Return the (x, y) coordinate for the center point of the cell that contains the specified text.  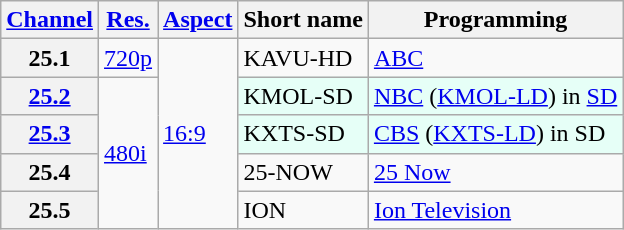
KMOL-SD (303, 96)
NBC (KMOL-LD) in SD (495, 96)
25.4 (50, 172)
720p (128, 58)
Channel (50, 20)
Programming (495, 20)
ION (303, 210)
KAVU-HD (303, 58)
KXTS-SD (303, 134)
25.2 (50, 96)
25-NOW (303, 172)
16:9 (198, 134)
CBS (KXTS-LD) in SD (495, 134)
Ion Television (495, 210)
25.3 (50, 134)
25 Now (495, 172)
ABC (495, 58)
480i (128, 153)
Aspect (198, 20)
Short name (303, 20)
25.1 (50, 58)
25.5 (50, 210)
Res. (128, 20)
